Identify which cell holds the provided text, then report its (x, y) central coordinate. 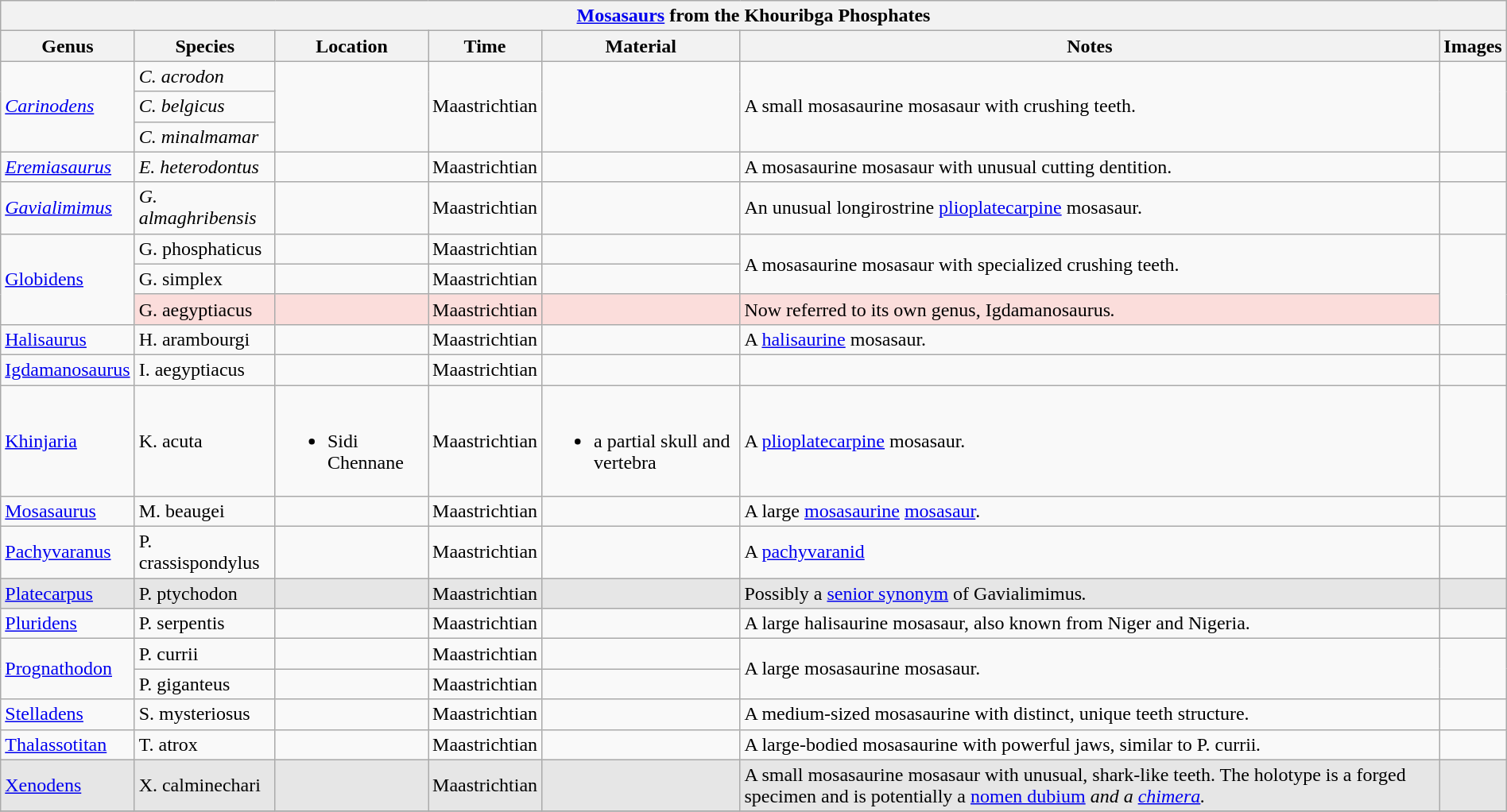
P. serpentis (205, 624)
Khinjaria (68, 440)
G. aegyptiacus (205, 309)
Location (351, 46)
P. crassispondylus (205, 553)
a partial skull and vertebra (641, 440)
H. arambourgi (205, 339)
Images (1473, 46)
G. phosphaticus (205, 249)
An unusual longirostrine plioplatecarpine mosasaur. (1090, 208)
Xenodens (68, 785)
Igdamanosaurus (68, 369)
Notes (1090, 46)
A small mosasaurine mosasaur with unusual, shark-like teeth. The holotype is a forged specimen and is potentially a nomen dubium and a chimera. (1090, 785)
P. ptychodon (205, 594)
A large halisaurine mosasaur, also known from Niger and Nigeria. (1090, 624)
Mosasaurus (68, 512)
C. acrodon (205, 76)
Gavialimimus (68, 208)
P. currii (205, 654)
Mosasaurs from the Khouribga Phosphates (753, 16)
Material (641, 46)
A mosasaurine mosasaur with specialized crushing teeth. (1090, 264)
Sidi Chennane (351, 440)
Possibly a senior synonym of Gavialimimus. (1090, 594)
S. mysteriosus (205, 714)
Carinodens (68, 106)
Thalassotitan (68, 744)
C. belgicus (205, 106)
I. aegyptiacus (205, 369)
A large-bodied mosasaurine with powerful jaws, similar to P. currii. (1090, 744)
Now referred to its own genus, Igdamanosaurus. (1090, 309)
Time (485, 46)
A halisaurine mosasaur. (1090, 339)
Pluridens (68, 624)
G. almaghribensis (205, 208)
X. calminechari (205, 785)
Genus (68, 46)
Globidens (68, 279)
C. minalmamar (205, 137)
E. heterodontus (205, 167)
Pachyvaranus (68, 553)
Species (205, 46)
Prognathodon (68, 669)
A small mosasaurine mosasaur with crushing teeth. (1090, 106)
Platecarpus (68, 594)
A mosasaurine mosasaur with unusual cutting dentition. (1090, 167)
Eremiasaurus (68, 167)
Stelladens (68, 714)
K. acuta (205, 440)
A plioplatecarpine mosasaur. (1090, 440)
A pachyvaranid (1090, 553)
Halisaurus (68, 339)
P. giganteus (205, 684)
T. atrox (205, 744)
G. simplex (205, 279)
A medium-sized mosasaurine with distinct, unique teeth structure. (1090, 714)
M. beaugei (205, 512)
